From the cell containing the given text, extract its center point as (x, y) coordinate. 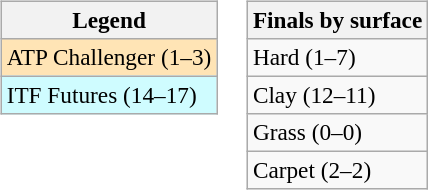
Carpet (2–2) (337, 171)
Hard (1–7) (337, 57)
ATP Challenger (1–3) (108, 57)
Legend (108, 20)
Clay (12–11) (337, 95)
Grass (0–0) (337, 133)
Finals by surface (337, 20)
ITF Futures (14–17) (108, 95)
